Pinpoint the cell where the given text exists, returning its (x, y) midpoint coordinate. 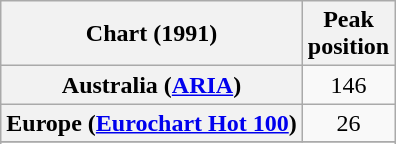
Europe (Eurochart Hot 100) (152, 123)
146 (348, 85)
26 (348, 123)
Peakposition (348, 34)
Australia (ARIA) (152, 85)
Chart (1991) (152, 34)
